Return the (X, Y) coordinate for the center point of the cell that contains the specified text.  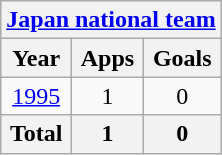
Year (36, 58)
Japan national team (111, 20)
1995 (36, 96)
Goals (182, 58)
Total (36, 134)
Apps (108, 58)
